Output the (x, y) coordinate of the center of the cell containing the given text.  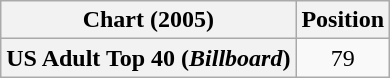
Position (343, 20)
79 (343, 58)
US Adult Top 40 (Billboard) (148, 58)
Chart (2005) (148, 20)
